Return the [x, y] coordinate for the center point of the cell that contains the specified text.  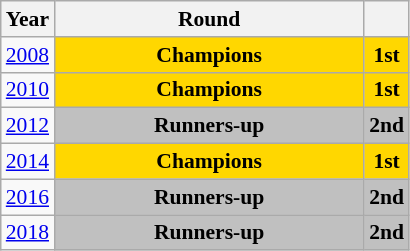
2014 [28, 162]
Round [209, 19]
2018 [28, 233]
Year [28, 19]
2010 [28, 90]
2012 [28, 126]
2016 [28, 197]
2008 [28, 55]
